Find where the given text appears and provide that cell's center as (x, y) coordinate. 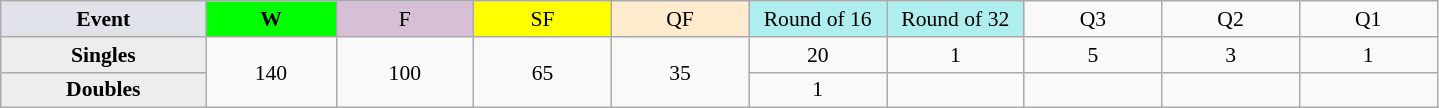
Singles (104, 55)
F (405, 19)
140 (271, 72)
Round of 16 (818, 19)
W (271, 19)
Q3 (1093, 19)
65 (543, 72)
Q2 (1231, 19)
3 (1231, 55)
20 (818, 55)
Doubles (104, 90)
QF (680, 19)
5 (1093, 55)
35 (680, 72)
SF (543, 19)
Event (104, 19)
100 (405, 72)
Q1 (1368, 19)
Round of 32 (955, 19)
